Find where the given text appears and provide that cell's center as [X, Y] coordinate. 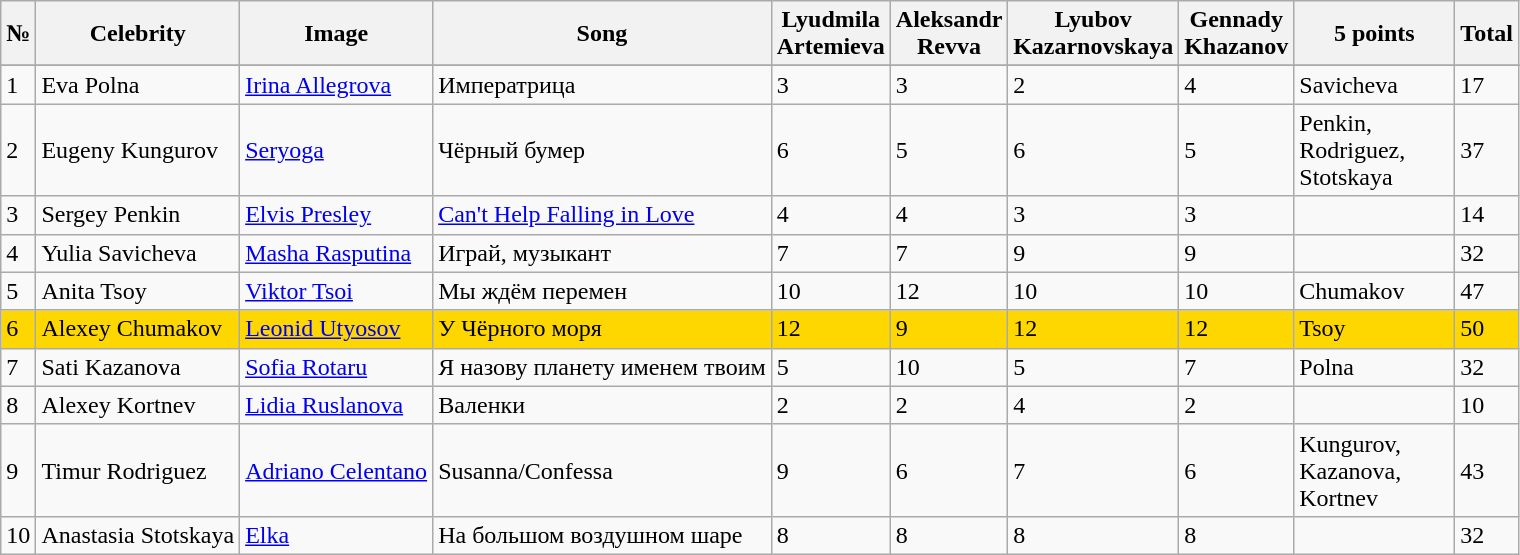
У Чёрного моря [602, 329]
Adriano Celentano [336, 470]
Timur Rodriguez [138, 470]
Lyubov Kazarnovskaya [1094, 34]
Viktor Tsoi [336, 291]
№ [18, 34]
На большом воздушном шаре [602, 535]
37 [1487, 150]
Играй, музыкант [602, 253]
Chumakov [1374, 291]
Elka [336, 535]
Eugeny Kungurov [138, 150]
Валенки [602, 405]
Irina Allegrova [336, 85]
Я назову планету именем твоим [602, 367]
Kungurov, Kazanova, Kortnev [1374, 470]
Elvis Presley [336, 215]
Savicheva [1374, 85]
Tsoy [1374, 329]
Sergey Penkin [138, 215]
Song [602, 34]
Sofia Rotaru [336, 367]
5 points [1374, 34]
Celebrity [138, 34]
14 [1487, 215]
Lidia Ruslanova [336, 405]
Aleksandr Revva [948, 34]
Masha Rasputina [336, 253]
17 [1487, 85]
Чёрный бумер [602, 150]
Can't Help Falling in Love [602, 215]
50 [1487, 329]
47 [1487, 291]
Gennady Khazanov [1236, 34]
1 [18, 85]
Alexey Chumakov [138, 329]
Sati Kazanova [138, 367]
Susanna/Confessa [602, 470]
Leonid Utyosov [336, 329]
Императрица [602, 85]
Alexey Kortnev [138, 405]
43 [1487, 470]
Lyudmila Artemieva [830, 34]
Eva Polna [138, 85]
Yulia Savicheva [138, 253]
Anita Tsoy [138, 291]
Total [1487, 34]
Seryoga [336, 150]
Anastasia Stotskaya [138, 535]
Polna [1374, 367]
Penkin, Rodriguez, Stotskaya [1374, 150]
Image [336, 34]
Мы ждём перемен [602, 291]
